Extract the [x, y] coordinate from the center of the cell holding the provided text.  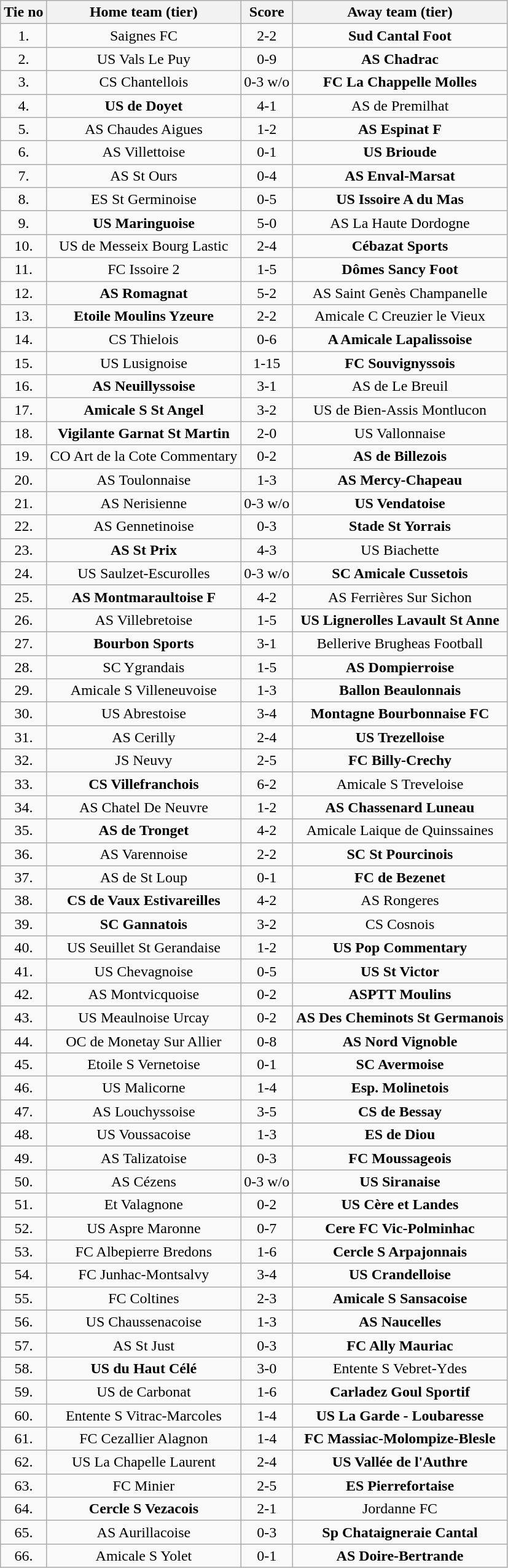
56. [23, 1322]
25. [23, 597]
46. [23, 1088]
17. [23, 410]
AS St Ours [144, 176]
35. [23, 831]
65. [23, 1532]
Amicale S Treveloise [400, 784]
41. [23, 971]
2-3 [267, 1298]
US Chevagnoise [144, 971]
AS Doire-Bertrande [400, 1556]
US La Garde - Loubaresse [400, 1415]
US Vallonnaise [400, 433]
Amicale S Villeneuvoise [144, 691]
4-3 [267, 550]
64. [23, 1509]
58. [23, 1368]
Cere FC Vic-Polminhac [400, 1228]
AS Enval-Marsat [400, 176]
21. [23, 503]
5. [23, 129]
FC Minier [144, 1486]
AS Villebretoise [144, 620]
43. [23, 1017]
FC Moussageois [400, 1158]
Dômes Sancy Foot [400, 269]
28. [23, 667]
61. [23, 1439]
SC Gannatois [144, 924]
AS de Le Breuil [400, 386]
US Lusignoise [144, 363]
1. [23, 36]
US La Chapelle Laurent [144, 1462]
US Seuillet St Gerandaise [144, 947]
4. [23, 106]
Away team (tier) [400, 12]
SC Ygrandais [144, 667]
FC La Chappelle Molles [400, 82]
Carladez Goul Sportif [400, 1392]
Stade St Yorrais [400, 527]
62. [23, 1462]
50. [23, 1182]
AS Des Cheminots St Germanois [400, 1017]
AS Cerilly [144, 737]
10. [23, 246]
US Vallée de l'Authre [400, 1462]
US du Haut Célé [144, 1368]
36. [23, 854]
FC Ally Mauriac [400, 1345]
38. [23, 901]
16. [23, 386]
ES de Diou [400, 1135]
39. [23, 924]
SC Amicale Cussetois [400, 573]
AS Ferrières Sur Sichon [400, 597]
ES Pierrefortaise [400, 1486]
AS Gennetinoise [144, 527]
AS Saint Genès Champanelle [400, 293]
AS Aurillacoise [144, 1532]
US Abrestoise [144, 714]
AS Dompierroise [400, 667]
30. [23, 714]
20. [23, 480]
Et Valagnone [144, 1205]
18. [23, 433]
Bourbon Sports [144, 643]
32. [23, 761]
FC Issoire 2 [144, 269]
AS Rongeres [400, 901]
CS Villefranchois [144, 784]
Amicale Laique de Quinssaines [400, 831]
53. [23, 1252]
AS Montmaraultoise F [144, 597]
US Maringuoise [144, 222]
CS Cosnois [400, 924]
29. [23, 691]
AS Espinat F [400, 129]
AS Chaudes Aigues [144, 129]
AS de Premilhat [400, 106]
40. [23, 947]
FC Junhac-Montsalvy [144, 1275]
19. [23, 457]
26. [23, 620]
3. [23, 82]
54. [23, 1275]
66. [23, 1556]
37. [23, 877]
CS de Bessay [400, 1111]
US Meaulnoise Urcay [144, 1017]
US Trezelloise [400, 737]
8. [23, 199]
US Voussacoise [144, 1135]
FC Massiac-Molompize-Blesle [400, 1439]
Esp. Molinetois [400, 1088]
Bellerive Brugheas Football [400, 643]
2. [23, 59]
42. [23, 994]
63. [23, 1486]
3-5 [267, 1111]
Score [267, 12]
52. [23, 1228]
US Biachette [400, 550]
CS Chantellois [144, 82]
5-0 [267, 222]
0-9 [267, 59]
Entente S Vitrac-Marcoles [144, 1415]
1-15 [267, 363]
US Saulzet-Escurolles [144, 573]
FC de Bezenet [400, 877]
US Lignerolles Lavault St Anne [400, 620]
57. [23, 1345]
15. [23, 363]
AS Naucelles [400, 1322]
14. [23, 340]
45. [23, 1065]
5-2 [267, 293]
US Issoire A du Mas [400, 199]
SC St Pourcinois [400, 854]
ASPTT Moulins [400, 994]
US Malicorne [144, 1088]
AS de Tronget [144, 831]
FC Souvignyssois [400, 363]
Sud Cantal Foot [400, 36]
51. [23, 1205]
12. [23, 293]
47. [23, 1111]
0-8 [267, 1041]
59. [23, 1392]
Montagne Bourbonnaise FC [400, 714]
US Brioude [400, 152]
AS Villettoise [144, 152]
Amicale S Sansacoise [400, 1298]
US Vendatoise [400, 503]
CO Art de la Cote Commentary [144, 457]
AS St Just [144, 1345]
60. [23, 1415]
JS Neuvy [144, 761]
US de Messeix Bourg Lastic [144, 246]
AS Toulonnaise [144, 480]
AS La Haute Dordogne [400, 222]
3-0 [267, 1368]
24. [23, 573]
OC de Monetay Sur Allier [144, 1041]
AS Louchyssoise [144, 1111]
SC Avermoise [400, 1065]
AS Neuillyssoise [144, 386]
FC Albepierre Bredons [144, 1252]
44. [23, 1041]
US Cère et Landes [400, 1205]
0-7 [267, 1228]
US de Carbonat [144, 1392]
6-2 [267, 784]
0-6 [267, 340]
US Pop Commentary [400, 947]
Amicale S St Angel [144, 410]
AS Mercy-Chapeau [400, 480]
CS de Vaux Estivareilles [144, 901]
Home team (tier) [144, 12]
AS Chadrac [400, 59]
US Chaussenacoise [144, 1322]
Cercle S Vezacois [144, 1509]
Jordanne FC [400, 1509]
7. [23, 176]
US St Victor [400, 971]
US de Doyet [144, 106]
AS Chassenard Luneau [400, 807]
27. [23, 643]
Amicale S Yolet [144, 1556]
Cercle S Arpajonnais [400, 1252]
34. [23, 807]
Vigilante Garnat St Martin [144, 433]
33. [23, 784]
FC Cezallier Alagnon [144, 1439]
23. [23, 550]
Amicale C Creuzier le Vieux [400, 316]
CS Thielois [144, 340]
Ballon Beaulonnais [400, 691]
ES St Germinoise [144, 199]
AS Chatel De Neuvre [144, 807]
US de Bien-Assis Montlucon [400, 410]
US Crandelloise [400, 1275]
Saignes FC [144, 36]
2-0 [267, 433]
49. [23, 1158]
AS de St Loup [144, 877]
US Siranaise [400, 1182]
FC Coltines [144, 1298]
0-4 [267, 176]
48. [23, 1135]
55. [23, 1298]
9. [23, 222]
AS Romagnat [144, 293]
13. [23, 316]
Sp Chataigneraie Cantal [400, 1532]
US Vals Le Puy [144, 59]
AS Nord Vignoble [400, 1041]
Cébazat Sports [400, 246]
AS Cézens [144, 1182]
AS Nerisienne [144, 503]
FC Billy-Crechy [400, 761]
6. [23, 152]
22. [23, 527]
31. [23, 737]
Etoile S Vernetoise [144, 1065]
AS Montvicquoise [144, 994]
11. [23, 269]
US Aspre Maronne [144, 1228]
4-1 [267, 106]
2-1 [267, 1509]
AS Talizatoise [144, 1158]
Tie no [23, 12]
Etoile Moulins Yzeure [144, 316]
A Amicale Lapalissoise [400, 340]
AS St Prix [144, 550]
Entente S Vebret-Ydes [400, 1368]
AS de Billezois [400, 457]
AS Varennoise [144, 854]
